Output the (x, y) coordinate of the center of the cell containing the given text.  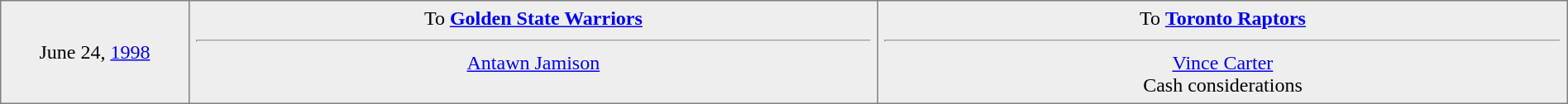
To Toronto RaptorsVince CarterCash considerations (1223, 52)
To Golden State WarriorsAntawn Jamison (533, 52)
June 24, 1998 (94, 52)
